Locate the cell with the specified text and output its (x, y) center coordinate. 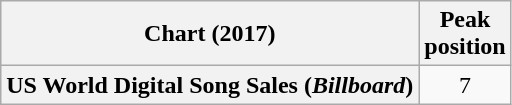
7 (465, 85)
Peakposition (465, 34)
Chart (2017) (210, 34)
US World Digital Song Sales (Billboard) (210, 85)
